For the text-containing cell, return its midpoint in (X, Y) coordinate format. 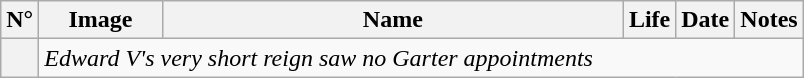
Name (392, 20)
N° (20, 20)
Edward V's very short reign saw no Garter appointments (421, 58)
Image (101, 20)
Date (706, 20)
Notes (769, 20)
Life (649, 20)
